Return the [X, Y] coordinate for the center point of the cell that contains the specified text.  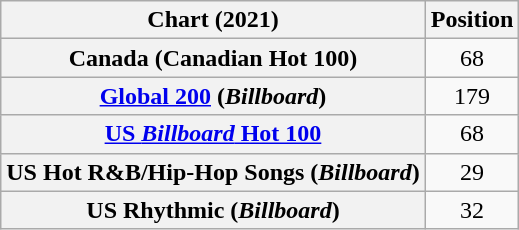
US Billboard Hot 100 [213, 134]
Chart (2021) [213, 20]
Canada (Canadian Hot 100) [213, 58]
32 [472, 210]
29 [472, 172]
US Rhythmic (Billboard) [213, 210]
179 [472, 96]
US Hot R&B/Hip-Hop Songs (Billboard) [213, 172]
Position [472, 20]
Global 200 (Billboard) [213, 96]
